From the cell containing the given text, extract its center point as (x, y) coordinate. 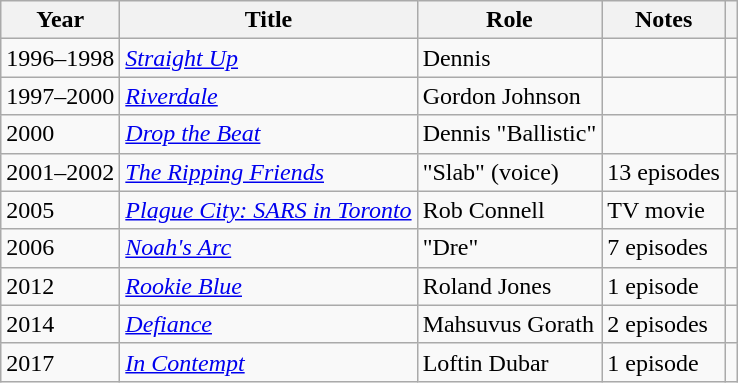
2001–2002 (60, 172)
Notes (664, 20)
2 episodes (664, 324)
Dennis (510, 58)
"Slab" (voice) (510, 172)
"Dre" (510, 248)
In Contempt (268, 362)
Roland Jones (510, 286)
2014 (60, 324)
Plague City: SARS in Toronto (268, 210)
1996–1998 (60, 58)
Noah's Arc (268, 248)
Rookie Blue (268, 286)
2006 (60, 248)
2017 (60, 362)
7 episodes (664, 248)
Year (60, 20)
Title (268, 20)
Rob Connell (510, 210)
Drop the Beat (268, 134)
Loftin Dubar (510, 362)
Straight Up (268, 58)
1997–2000 (60, 96)
Mahsuvus Gorath (510, 324)
2012 (60, 286)
2000 (60, 134)
TV movie (664, 210)
Dennis "Ballistic" (510, 134)
13 episodes (664, 172)
2005 (60, 210)
Riverdale (268, 96)
Gordon Johnson (510, 96)
Defiance (268, 324)
Role (510, 20)
The Ripping Friends (268, 172)
